Capture the cell that displays the provided text and extract its [X, Y] central coordinate. 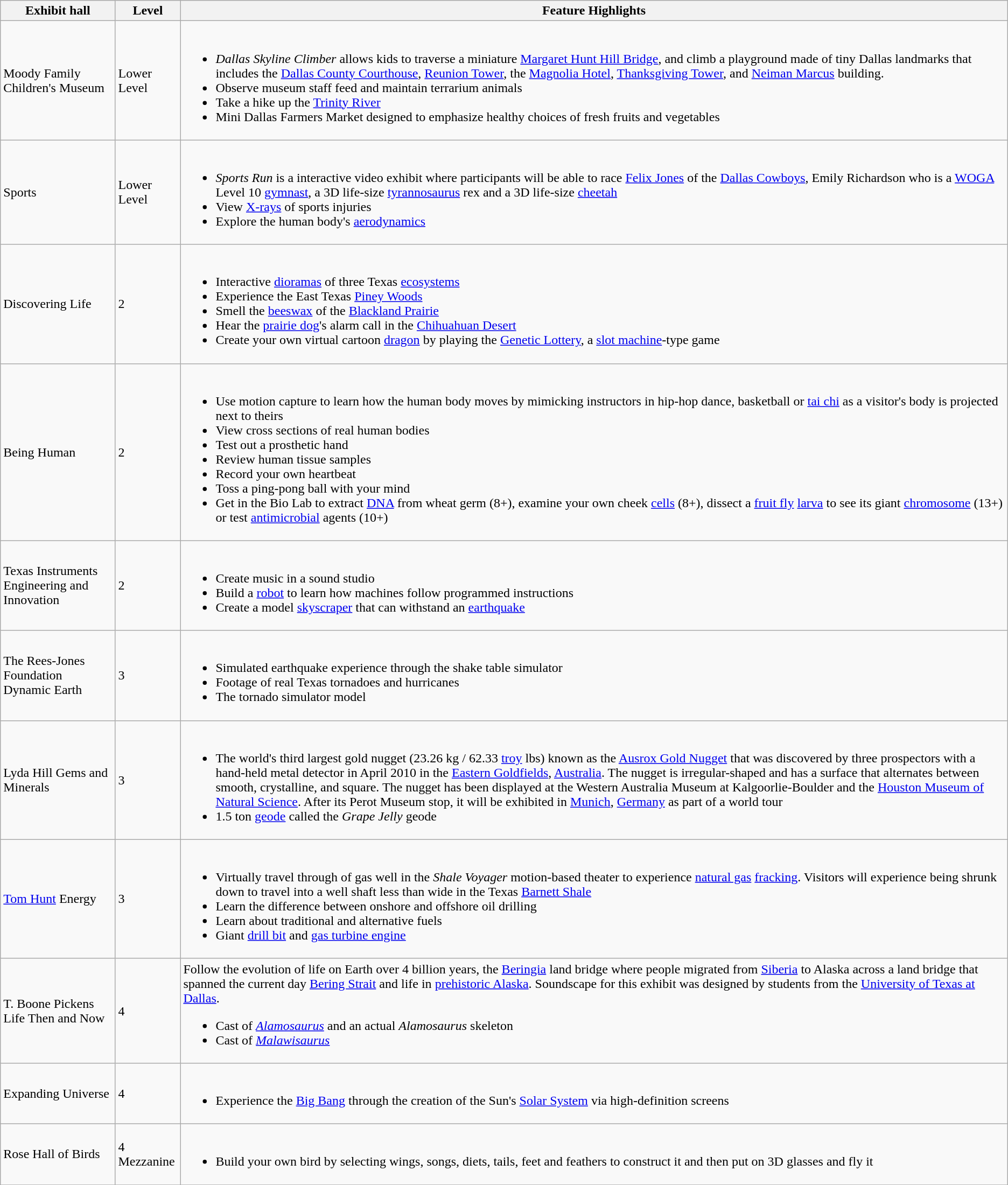
Feature Highlights [594, 11]
Expanding Universe [58, 1093]
Being Human [58, 452]
Lyda Hill Gems and Minerals [58, 780]
Sports [58, 192]
Moody Family Children's Museum [58, 81]
The Rees-Jones Foundation Dynamic Earth [58, 675]
4 Mezzanine [148, 1154]
Experience the Big Bang through the creation of the Sun's Solar System via high-definition screens [594, 1093]
Texas Instruments Engineering and Innovation [58, 586]
Tom Hunt Energy [58, 899]
Discovering Life [58, 304]
Build your own bird by selecting wings, songs, diets, tails, feet and feathers to construct it and then put on 3D glasses and fly it [594, 1154]
Simulated earthquake experience through the shake table simulatorFootage of real Texas tornadoes and hurricanesThe tornado simulator model [594, 675]
Exhibit hall [58, 11]
Level [148, 11]
T. Boone Pickens Life Then and Now [58, 1011]
Rose Hall of Birds [58, 1154]
